Return [X, Y] of the center of cell containing provided text 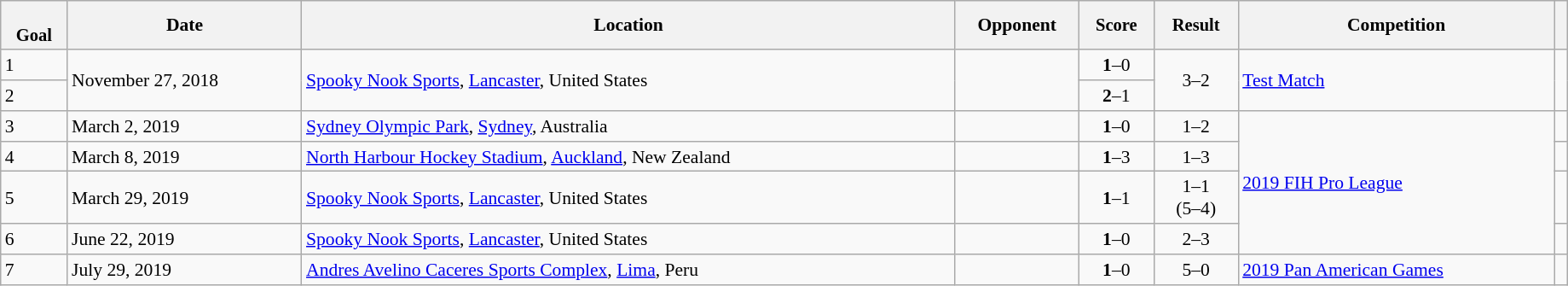
5–0 [1195, 270]
March 8, 2019 [184, 157]
June 22, 2019 [184, 239]
5 [34, 198]
Competition [1397, 26]
6 [34, 239]
Opponent [1016, 26]
Sydney Olympic Park, Sydney, Australia [628, 126]
1–2 [1195, 126]
3 [34, 126]
2 [34, 96]
3–2 [1195, 80]
7 [34, 270]
2019 FIH Pro League [1397, 183]
March 2, 2019 [184, 126]
2019 Pan American Games [1397, 270]
November 27, 2018 [184, 80]
Test Match [1397, 80]
March 29, 2019 [184, 198]
Location [628, 26]
July 29, 2019 [184, 270]
1–1 [1116, 198]
1 [34, 66]
Result [1195, 26]
Score [1116, 26]
Goal [34, 26]
4 [34, 157]
North Harbour Hockey Stadium, Auckland, New Zealand [628, 157]
2–3 [1195, 239]
1–1(5–4) [1195, 198]
Date [184, 26]
2–1 [1116, 96]
Andres Avelino Caceres Sports Complex, Lima, Peru [628, 270]
